Capture the cell that displays the provided text and extract its (X, Y) central coordinate. 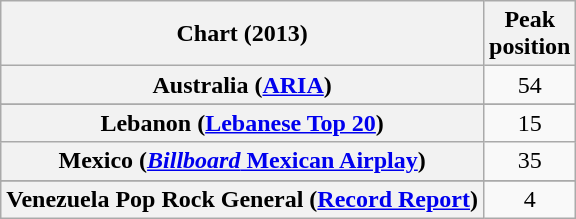
Chart (2013) (242, 34)
54 (530, 85)
Lebanon (Lebanese Top 20) (242, 123)
Venezuela Pop Rock General (Record Report) (242, 199)
Peakposition (530, 34)
Australia (ARIA) (242, 85)
15 (530, 123)
Mexico (Billboard Mexican Airplay) (242, 161)
4 (530, 199)
35 (530, 161)
